Return the [x, y] coordinate for the center point of the cell that contains the specified text.  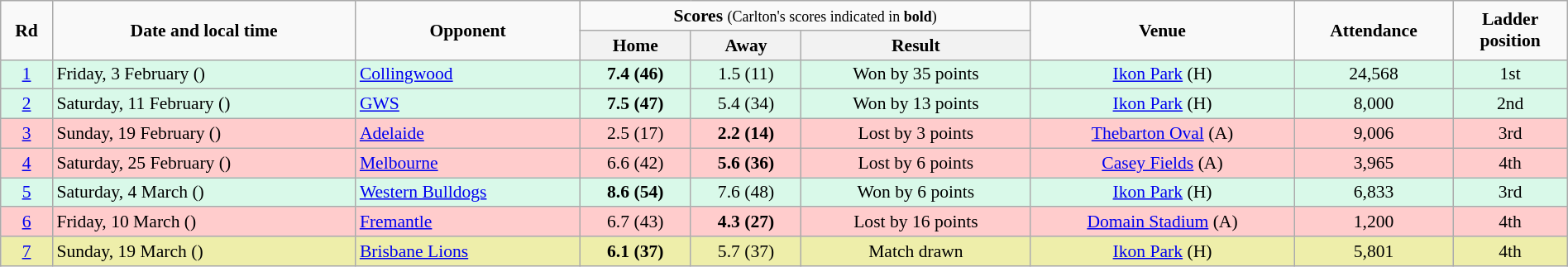
9,006 [1374, 134]
2nd [1510, 104]
Sunday, 19 February () [203, 134]
1,200 [1374, 222]
Casey Fields (A) [1163, 163]
Brisbane Lions [468, 251]
Saturday, 11 February () [203, 104]
Collingwood [468, 74]
7 [26, 251]
8,000 [1374, 104]
Won by 13 points [916, 104]
6 [26, 222]
1.5 (11) [746, 74]
Home [635, 45]
Ladderposition [1510, 30]
Western Bulldogs [468, 193]
5.4 (34) [746, 104]
5 [26, 193]
Away [746, 45]
2.2 (14) [746, 134]
2.5 (17) [635, 134]
Scores (Carlton's scores indicated in bold) [806, 16]
Fremantle [468, 222]
Won by 6 points [916, 193]
1st [1510, 74]
6.1 (37) [635, 251]
2 [26, 104]
Adelaide [468, 134]
Venue [1163, 30]
Lost by 6 points [916, 163]
Won by 35 points [916, 74]
4.3 (27) [746, 222]
Result [916, 45]
Saturday, 25 February () [203, 163]
5.6 (36) [746, 163]
Lost by 16 points [916, 222]
3,965 [1374, 163]
Melbourne [468, 163]
7.5 (47) [635, 104]
Lost by 3 points [916, 134]
Friday, 10 March () [203, 222]
5.7 (37) [746, 251]
Rd [26, 30]
1 [26, 74]
5,801 [1374, 251]
Domain Stadium (A) [1163, 222]
3 [26, 134]
24,568 [1374, 74]
Friday, 3 February () [203, 74]
6.7 (43) [635, 222]
8.6 (54) [635, 193]
7.6 (48) [746, 193]
Attendance [1374, 30]
Thebarton Oval (A) [1163, 134]
Sunday, 19 March () [203, 251]
4 [26, 163]
6.6 (42) [635, 163]
6,833 [1374, 193]
Saturday, 4 March () [203, 193]
7.4 (46) [635, 74]
Opponent [468, 30]
Date and local time [203, 30]
Match drawn [916, 251]
GWS [468, 104]
